From the cell containing the given text, extract its center point as (x, y) coordinate. 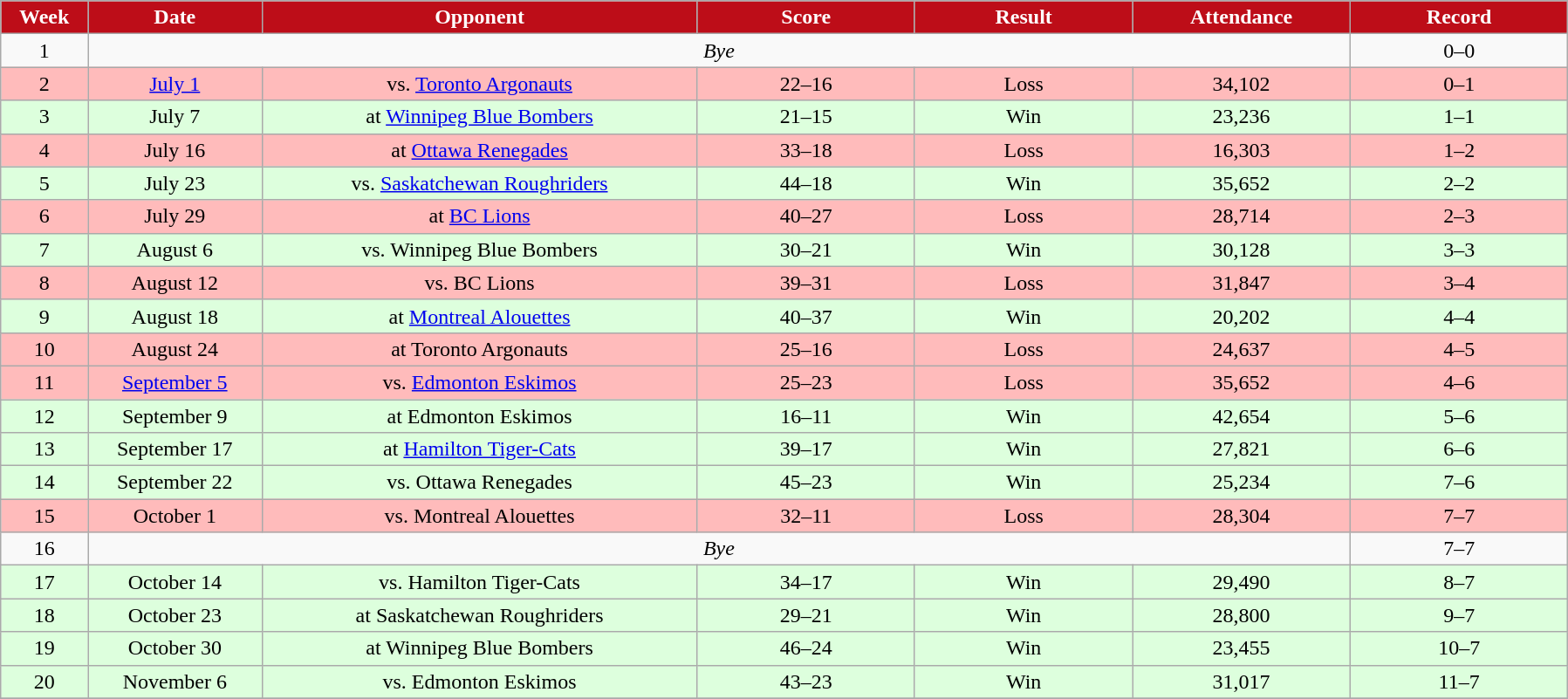
4–5 (1459, 349)
July 23 (175, 183)
11 (45, 382)
32–11 (806, 516)
August 24 (175, 349)
18 (45, 615)
30–21 (806, 250)
August 18 (175, 316)
46–24 (806, 648)
16 (45, 549)
34–17 (806, 582)
November 6 (175, 682)
Week (45, 17)
October 30 (175, 648)
Date (175, 17)
0–1 (1459, 84)
Record (1459, 17)
October 23 (175, 615)
17 (45, 582)
27,821 (1241, 449)
6–6 (1459, 449)
8 (45, 283)
3–3 (1459, 250)
29,490 (1241, 582)
24,637 (1241, 349)
September 17 (175, 449)
22–16 (806, 84)
16,303 (1241, 150)
19 (45, 648)
July 1 (175, 84)
7 (45, 250)
45–23 (806, 483)
October 14 (175, 582)
7–6 (1459, 483)
September 9 (175, 416)
23,236 (1241, 117)
vs. Hamilton Tiger-Cats (480, 582)
10–7 (1459, 648)
Score (806, 17)
20 (45, 682)
vs. Ottawa Renegades (480, 483)
5–6 (1459, 416)
29–21 (806, 615)
31,017 (1241, 682)
20,202 (1241, 316)
28,800 (1241, 615)
1–2 (1459, 150)
vs. Montreal Alouettes (480, 516)
August 12 (175, 283)
vs. BC Lions (480, 283)
21–15 (806, 117)
September 22 (175, 483)
28,714 (1241, 216)
33–18 (806, 150)
September 5 (175, 382)
13 (45, 449)
Attendance (1241, 17)
9–7 (1459, 615)
9 (45, 316)
vs. Toronto Argonauts (480, 84)
at Hamilton Tiger-Cats (480, 449)
39–31 (806, 283)
Result (1023, 17)
11–7 (1459, 682)
15 (45, 516)
at Montreal Alouettes (480, 316)
July 7 (175, 117)
44–18 (806, 183)
1–1 (1459, 117)
at Edmonton Eskimos (480, 416)
30,128 (1241, 250)
2–2 (1459, 183)
25,234 (1241, 483)
2–3 (1459, 216)
4–6 (1459, 382)
6 (45, 216)
4 (45, 150)
43–23 (806, 682)
40–27 (806, 216)
at Ottawa Renegades (480, 150)
0–0 (1459, 51)
28,304 (1241, 516)
at BC Lions (480, 216)
14 (45, 483)
vs. Saskatchewan Roughriders (480, 183)
1 (45, 51)
16–11 (806, 416)
August 6 (175, 250)
39–17 (806, 449)
October 1 (175, 516)
25–16 (806, 349)
at Saskatchewan Roughriders (480, 615)
42,654 (1241, 416)
8–7 (1459, 582)
23,455 (1241, 648)
July 16 (175, 150)
Opponent (480, 17)
34,102 (1241, 84)
31,847 (1241, 283)
July 29 (175, 216)
4–4 (1459, 316)
25–23 (806, 382)
12 (45, 416)
2 (45, 84)
at Toronto Argonauts (480, 349)
5 (45, 183)
10 (45, 349)
3 (45, 117)
3–4 (1459, 283)
40–37 (806, 316)
vs. Winnipeg Blue Bombers (480, 250)
